Return [X, Y] of the center of cell containing provided text 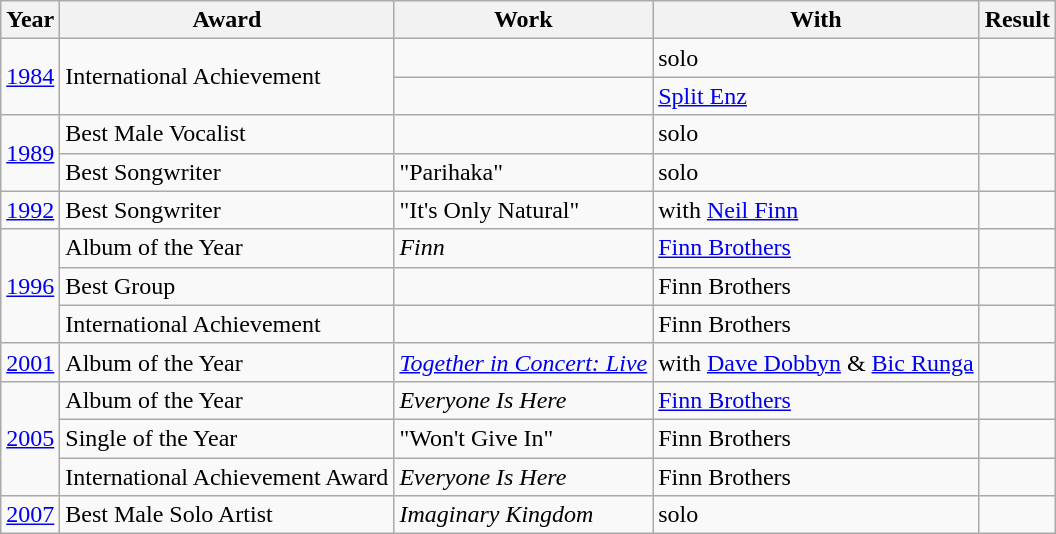
Split Enz [816, 96]
with Dave Dobbyn & Bic Runga [816, 362]
with Neil Finn [816, 210]
1989 [30, 153]
2005 [30, 438]
"It's Only Natural" [524, 210]
Result [1017, 20]
Single of the Year [227, 438]
Imaginary Kingdom [524, 515]
2007 [30, 515]
Finn [524, 248]
"Won't Give In" [524, 438]
International Achievement Award [227, 477]
"Parihaka" [524, 172]
Together in Concert: Live [524, 362]
Award [227, 20]
1984 [30, 77]
Best Male Vocalist [227, 134]
With [816, 20]
Best Group [227, 286]
1996 [30, 286]
Best Male Solo Artist [227, 515]
Work [524, 20]
Year [30, 20]
1992 [30, 210]
2001 [30, 362]
